For the text-containing cell, return its midpoint in (X, Y) coordinate format. 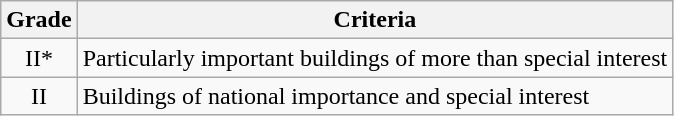
Particularly important buildings of more than special interest (375, 58)
Criteria (375, 20)
Grade (39, 20)
II* (39, 58)
Buildings of national importance and special interest (375, 96)
II (39, 96)
